Identify which cell holds the provided text, then report its [x, y] central coordinate. 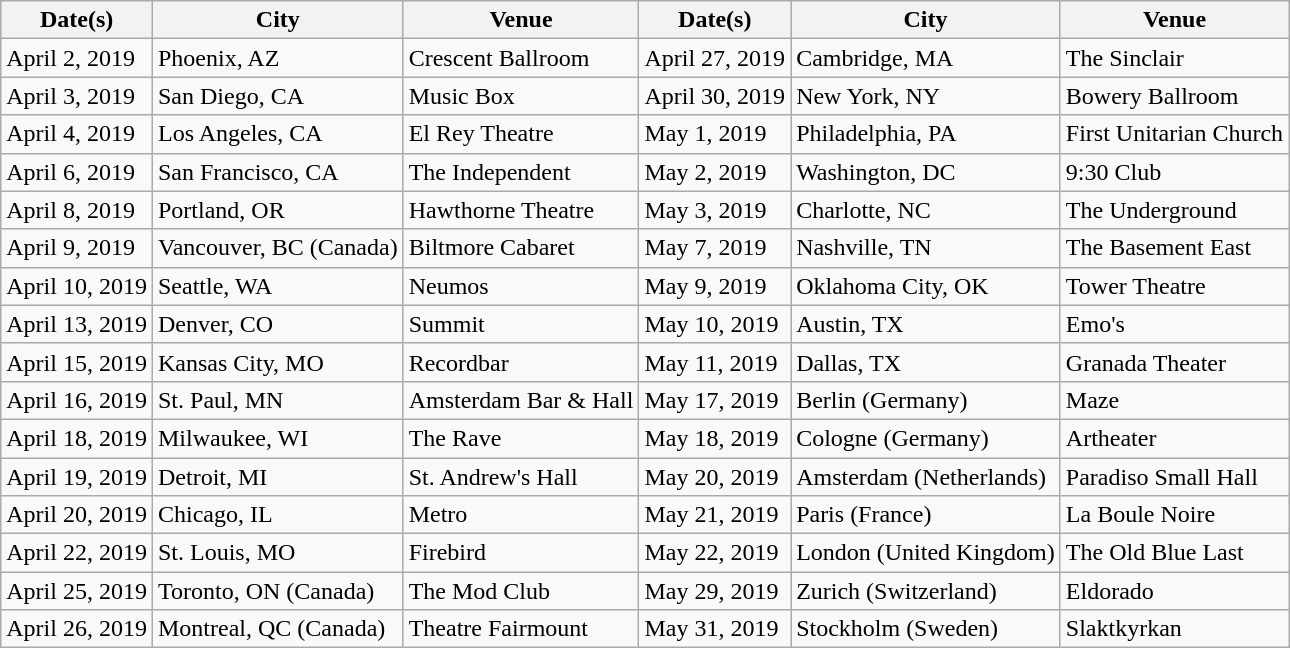
San Francisco, CA [278, 172]
Theatre Fairmount [521, 629]
May 22, 2019 [715, 553]
April 6, 2019 [77, 172]
Berlin (Germany) [926, 400]
April 22, 2019 [77, 553]
Oklahoma City, OK [926, 286]
April 25, 2019 [77, 591]
Nashville, TN [926, 248]
Detroit, MI [278, 477]
Charlotte, NC [926, 210]
May 31, 2019 [715, 629]
The Rave [521, 438]
Neumos [521, 286]
Phoenix, AZ [278, 58]
Eldorado [1174, 591]
May 1, 2019 [715, 134]
Chicago, IL [278, 515]
Slaktkyrkan [1174, 629]
Emo's [1174, 324]
Toronto, ON (Canada) [278, 591]
New York, NY [926, 96]
Washington, DC [926, 172]
April 27, 2019 [715, 58]
April 20, 2019 [77, 515]
Granada Theater [1174, 362]
Philadelphia, PA [926, 134]
Paradiso Small Hall [1174, 477]
Recordbar [521, 362]
Montreal, QC (Canada) [278, 629]
April 2, 2019 [77, 58]
The Underground [1174, 210]
The Basement East [1174, 248]
First Unitarian Church [1174, 134]
St. Andrew's Hall [521, 477]
May 20, 2019 [715, 477]
Biltmore Cabaret [521, 248]
The Old Blue Last [1174, 553]
April 9, 2019 [77, 248]
San Diego, CA [278, 96]
The Mod Club [521, 591]
April 30, 2019 [715, 96]
Portland, OR [278, 210]
May 9, 2019 [715, 286]
St. Paul, MN [278, 400]
April 13, 2019 [77, 324]
May 2, 2019 [715, 172]
Kansas City, MO [278, 362]
Metro [521, 515]
St. Louis, MO [278, 553]
May 29, 2019 [715, 591]
April 19, 2019 [77, 477]
Firebird [521, 553]
Summit [521, 324]
May 17, 2019 [715, 400]
Crescent Ballroom [521, 58]
Amsterdam (Netherlands) [926, 477]
Paris (France) [926, 515]
Los Angeles, CA [278, 134]
Artheater [1174, 438]
Amsterdam Bar & Hall [521, 400]
Milwaukee, WI [278, 438]
April 16, 2019 [77, 400]
Zurich (Switzerland) [926, 591]
May 7, 2019 [715, 248]
May 10, 2019 [715, 324]
May 21, 2019 [715, 515]
La Boule Noire [1174, 515]
The Sinclair [1174, 58]
Maze [1174, 400]
Cologne (Germany) [926, 438]
Denver, CO [278, 324]
The Independent [521, 172]
April 18, 2019 [77, 438]
May 11, 2019 [715, 362]
April 15, 2019 [77, 362]
Vancouver, BC (Canada) [278, 248]
Music Box [521, 96]
April 3, 2019 [77, 96]
Austin, TX [926, 324]
May 3, 2019 [715, 210]
April 8, 2019 [77, 210]
London (United Kingdom) [926, 553]
April 10, 2019 [77, 286]
Dallas, TX [926, 362]
Bowery Ballroom [1174, 96]
9:30 Club [1174, 172]
Hawthorne Theatre [521, 210]
April 4, 2019 [77, 134]
Tower Theatre [1174, 286]
Stockholm (Sweden) [926, 629]
April 26, 2019 [77, 629]
Seattle, WA [278, 286]
May 18, 2019 [715, 438]
El Rey Theatre [521, 134]
Cambridge, MA [926, 58]
